Find where the given text appears and provide that cell's center as (X, Y) coordinate. 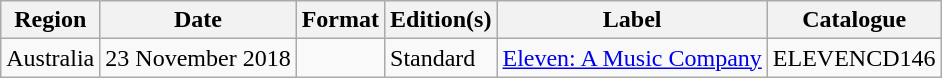
ELEVENCD146 (854, 58)
Catalogue (854, 20)
Australia (50, 58)
Date (198, 20)
Eleven: A Music Company (632, 58)
Edition(s) (441, 20)
Label (632, 20)
23 November 2018 (198, 58)
Format (340, 20)
Standard (441, 58)
Region (50, 20)
